For the text-containing cell, return its midpoint in (x, y) coordinate format. 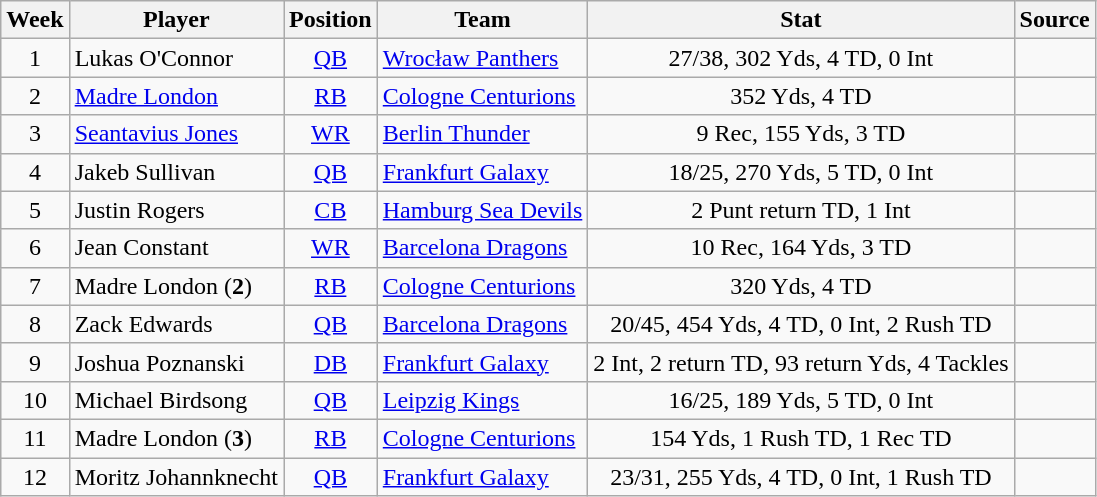
Moritz Johannknecht (176, 477)
3 (35, 134)
Madre London (3) (176, 438)
18/25, 270 Yds, 5 TD, 0 Int (801, 172)
2 (35, 96)
Justin Rogers (176, 210)
2 Int, 2 return TD, 93 return Yds, 4 Tackles (801, 362)
27/38, 302 Yds, 4 TD, 0 Int (801, 58)
352 Yds, 4 TD (801, 96)
320 Yds, 4 TD (801, 286)
9 (35, 362)
2 Punt return TD, 1 Int (801, 210)
Jakeb Sullivan (176, 172)
Madre London (2) (176, 286)
DB (331, 362)
6 (35, 248)
Team (482, 20)
Player (176, 20)
10 (35, 400)
154 Yds, 1 Rush TD, 1 Rec TD (801, 438)
12 (35, 477)
9 Rec, 155 Yds, 3 TD (801, 134)
Berlin Thunder (482, 134)
Week (35, 20)
16/25, 189 Yds, 5 TD, 0 Int (801, 400)
1 (35, 58)
23/31, 255 Yds, 4 TD, 0 Int, 1 Rush TD (801, 477)
Position (331, 20)
5 (35, 210)
20/45, 454 Yds, 4 TD, 0 Int, 2 Rush TD (801, 324)
Zack Edwards (176, 324)
Joshua Poznanski (176, 362)
Stat (801, 20)
Leipzig Kings (482, 400)
7 (35, 286)
4 (35, 172)
CB (331, 210)
Source (1054, 20)
Madre London (176, 96)
Seantavius Jones (176, 134)
10 Rec, 164 Yds, 3 TD (801, 248)
11 (35, 438)
Wrocław Panthers (482, 58)
Michael Birdsong (176, 400)
8 (35, 324)
Lukas O'Connor (176, 58)
Jean Constant (176, 248)
Hamburg Sea Devils (482, 210)
